From the cell containing the given text, extract its center point as (x, y) coordinate. 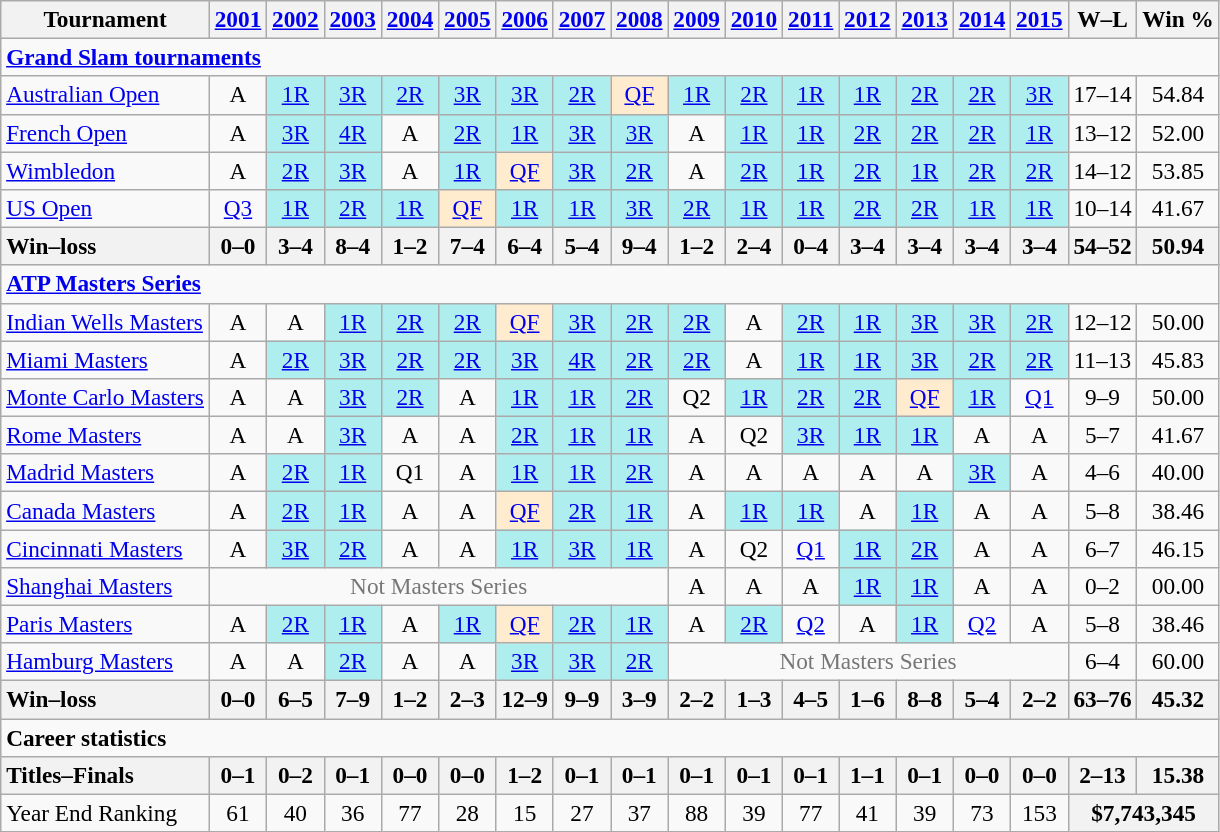
61 (238, 813)
63–76 (1102, 699)
Australian Open (106, 95)
2008 (640, 19)
40.00 (1178, 473)
45.83 (1178, 359)
Cincinnati Masters (106, 548)
8–8 (924, 699)
1–3 (754, 699)
7–9 (352, 699)
14–12 (1102, 170)
2012 (868, 19)
2007 (582, 19)
1–1 (868, 775)
4–5 (811, 699)
2015 (1040, 19)
36 (352, 813)
Year End Ranking (106, 813)
00.00 (1178, 586)
2013 (924, 19)
73 (982, 813)
28 (468, 813)
8–4 (352, 246)
Hamburg Masters (106, 662)
54–52 (1102, 246)
4–6 (1102, 473)
Q3 (238, 208)
ATP Masters Series (610, 284)
2011 (811, 19)
US Open (106, 208)
45.32 (1178, 699)
French Open (106, 133)
2–13 (1102, 775)
Shanghai Masters (106, 586)
9–4 (640, 246)
3–9 (640, 699)
41 (868, 813)
Monte Carlo Masters (106, 397)
7–4 (468, 246)
Tournament (106, 19)
37 (640, 813)
40 (296, 813)
6–5 (296, 699)
$7,743,345 (1144, 813)
2003 (352, 19)
88 (696, 813)
13–12 (1102, 133)
54.84 (1178, 95)
27 (582, 813)
2002 (296, 19)
Madrid Masters (106, 473)
15.38 (1178, 775)
53.85 (1178, 170)
153 (1040, 813)
Miami Masters (106, 359)
2001 (238, 19)
11–13 (1102, 359)
Paris Masters (106, 624)
Indian Wells Masters (106, 322)
W–L (1102, 19)
Rome Masters (106, 435)
Grand Slam tournaments (610, 57)
2009 (696, 19)
50.94 (1178, 246)
2–4 (754, 246)
Career statistics (610, 737)
17–14 (1102, 95)
Canada Masters (106, 510)
12–12 (1102, 322)
Titles–Finals (106, 775)
2–3 (468, 699)
12–9 (524, 699)
15 (524, 813)
1–6 (868, 699)
5–7 (1102, 435)
2005 (468, 19)
2006 (524, 19)
2010 (754, 19)
2014 (982, 19)
0–4 (811, 246)
60.00 (1178, 662)
Win % (1178, 19)
2004 (410, 19)
46.15 (1178, 548)
52.00 (1178, 133)
Wimbledon (106, 170)
6–7 (1102, 548)
10–14 (1102, 208)
